Extract the (x, y) coordinate from the center of the cell holding the provided text.  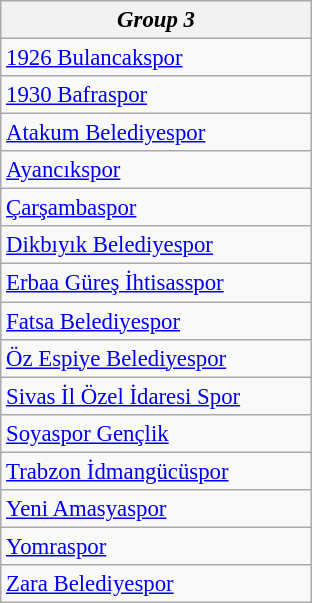
Fatsa Belediyespor (156, 321)
Trabzon İdmangücüspor (156, 471)
Çarşambaspor (156, 208)
Soyaspor Gençlik (156, 433)
Zara Belediyespor (156, 584)
Yeni Amasyaspor (156, 509)
Group 3 (156, 20)
Dikbıyık Belediyespor (156, 245)
Yomraspor (156, 546)
Sivas İl Özel İdaresi Spor (156, 396)
Ayancıkspor (156, 170)
1930 Bafraspor (156, 95)
Atakum Belediyespor (156, 133)
Erbaa Güreş İhtisasspor (156, 283)
Öz Espiye Belediyespor (156, 358)
1926 Bulancakspor (156, 58)
